Locate the cell with the specified text and output its (X, Y) center coordinate. 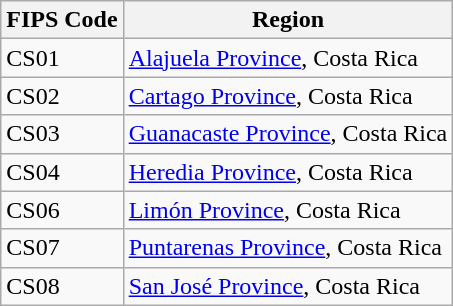
Limón Province, Costa Rica (288, 210)
CS04 (62, 172)
CS06 (62, 210)
Region (288, 20)
FIPS Code (62, 20)
Puntarenas Province, Costa Rica (288, 248)
CS08 (62, 286)
Alajuela Province, Costa Rica (288, 58)
CS01 (62, 58)
San José Province, Costa Rica (288, 286)
CS02 (62, 96)
CS07 (62, 248)
Heredia Province, Costa Rica (288, 172)
CS03 (62, 134)
Cartago Province, Costa Rica (288, 96)
Guanacaste Province, Costa Rica (288, 134)
